Extract the [X, Y] coordinate from the center of the cell holding the provided text.  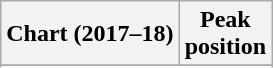
Peakposition [225, 34]
Chart (2017–18) [90, 34]
